Determine the [X, Y] coordinate at the center of the cell enclosing the given text.  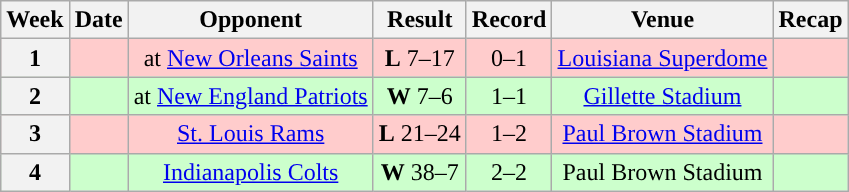
Louisiana Superdome [662, 58]
Opponent [250, 20]
L 7–17 [420, 58]
2 [35, 96]
Indianapolis Colts [250, 172]
at New England Patriots [250, 96]
W 7–6 [420, 96]
L 21–24 [420, 134]
Result [420, 20]
Gillette Stadium [662, 96]
0–1 [509, 58]
at New Orleans Saints [250, 58]
St. Louis Rams [250, 134]
Venue [662, 20]
1–1 [509, 96]
4 [35, 172]
Recap [810, 20]
2–2 [509, 172]
1 [35, 58]
Record [509, 20]
Week [35, 20]
Date [98, 20]
3 [35, 134]
1–2 [509, 134]
W 38–7 [420, 172]
